Locate the cell with the specified text and output its (x, y) center coordinate. 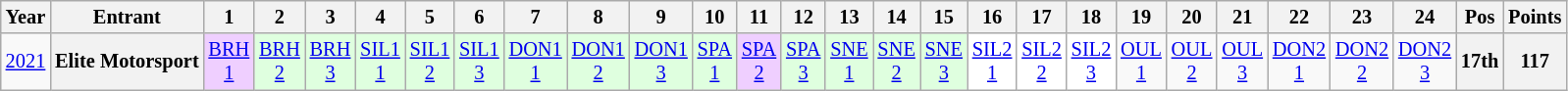
SPA1 (714, 62)
Year (26, 17)
SPA2 (759, 62)
2 (280, 17)
11 (759, 17)
DON22 (1362, 62)
20 (1192, 17)
SIL13 (479, 62)
9 (661, 17)
6 (479, 17)
BRH1 (230, 62)
SIL12 (430, 62)
OUL2 (1192, 62)
SIL22 (1041, 62)
10 (714, 17)
24 (1425, 17)
1 (230, 17)
4 (380, 17)
OUL3 (1242, 62)
OUL1 (1141, 62)
13 (849, 17)
DON21 (1299, 62)
DON11 (536, 62)
SPA3 (803, 62)
SIL23 (1091, 62)
DON13 (661, 62)
7 (536, 17)
21 (1242, 17)
BRH2 (280, 62)
Pos (1480, 17)
SIL11 (380, 62)
SIL21 (992, 62)
117 (1535, 62)
15 (944, 17)
19 (1141, 17)
Elite Motorsport (127, 62)
5 (430, 17)
3 (331, 17)
8 (599, 17)
17 (1041, 17)
Points (1535, 17)
12 (803, 17)
23 (1362, 17)
2021 (26, 62)
18 (1091, 17)
DON12 (599, 62)
SNE3 (944, 62)
Entrant (127, 17)
BRH3 (331, 62)
22 (1299, 17)
16 (992, 17)
14 (897, 17)
SNE2 (897, 62)
DON23 (1425, 62)
17th (1480, 62)
SNE1 (849, 62)
